From the cell containing the given text, extract its center point as [x, y] coordinate. 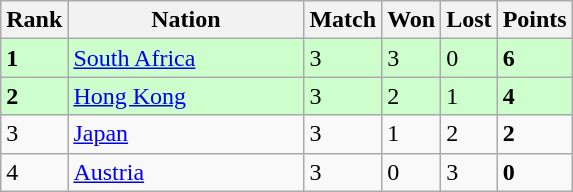
Austria [186, 172]
Hong Kong [186, 96]
Rank [34, 20]
Japan [186, 134]
South Africa [186, 58]
Match [343, 20]
Won [412, 20]
Points [534, 20]
Lost [469, 20]
Nation [186, 20]
6 [534, 58]
